Capture the cell that displays the provided text and extract its (X, Y) central coordinate. 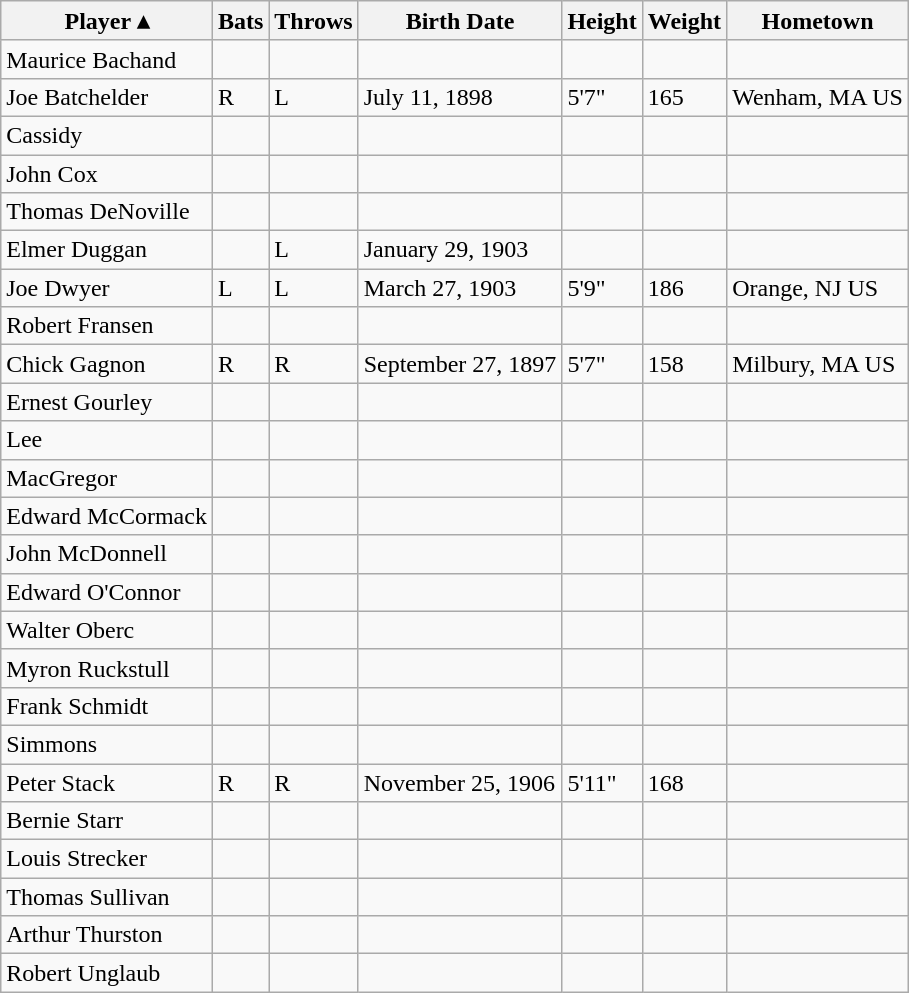
Bats (240, 21)
5'9" (602, 288)
Throws (314, 21)
March 27, 1903 (460, 288)
Louis Strecker (107, 859)
Milbury, MA US (818, 364)
Birth Date (460, 21)
Wenham, MA US (818, 97)
Joe Batchelder (107, 97)
Weight (684, 21)
Walter Oberc (107, 630)
Lee (107, 440)
168 (684, 783)
Orange, NJ US (818, 288)
Cassidy (107, 135)
Height (602, 21)
Ernest Gourley (107, 402)
186 (684, 288)
Chick Gagnon (107, 364)
July 11, 1898 (460, 97)
Thomas DeNoville (107, 212)
Edward O'Connor (107, 592)
November 25, 1906 (460, 783)
158 (684, 364)
January 29, 1903 (460, 250)
Robert Unglaub (107, 973)
MacGregor (107, 478)
Thomas Sullivan (107, 897)
Bernie Starr (107, 821)
Hometown (818, 21)
Player ▴ (107, 21)
September 27, 1897 (460, 364)
Simmons (107, 744)
Peter Stack (107, 783)
Edward McCormack (107, 516)
Arthur Thurston (107, 935)
Maurice Bachand (107, 59)
Elmer Duggan (107, 250)
Joe Dwyer (107, 288)
Myron Ruckstull (107, 668)
Robert Fransen (107, 326)
Frank Schmidt (107, 706)
John McDonnell (107, 554)
5'11" (602, 783)
John Cox (107, 173)
165 (684, 97)
